Detect which cell encompasses the target text, then output its [x, y] center coordinate. 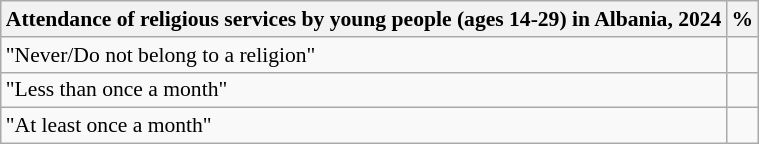
Attendance of religious services by young people (ages 14-29) in Albania, 2024 [364, 19]
"Never/Do not belong to a religion" [364, 55]
"At least once a month" [364, 126]
% [742, 19]
"Less than once a month" [364, 90]
